Identify which cell holds the provided text, then report its [X, Y] central coordinate. 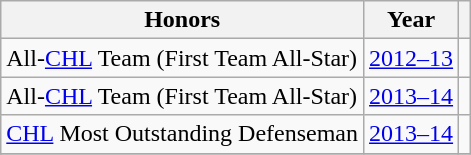
2012–13 [412, 58]
CHL Most Outstanding Defenseman [182, 134]
Honors [182, 20]
Year [412, 20]
